Extract the [x, y] coordinate from the center of the cell holding the provided text.  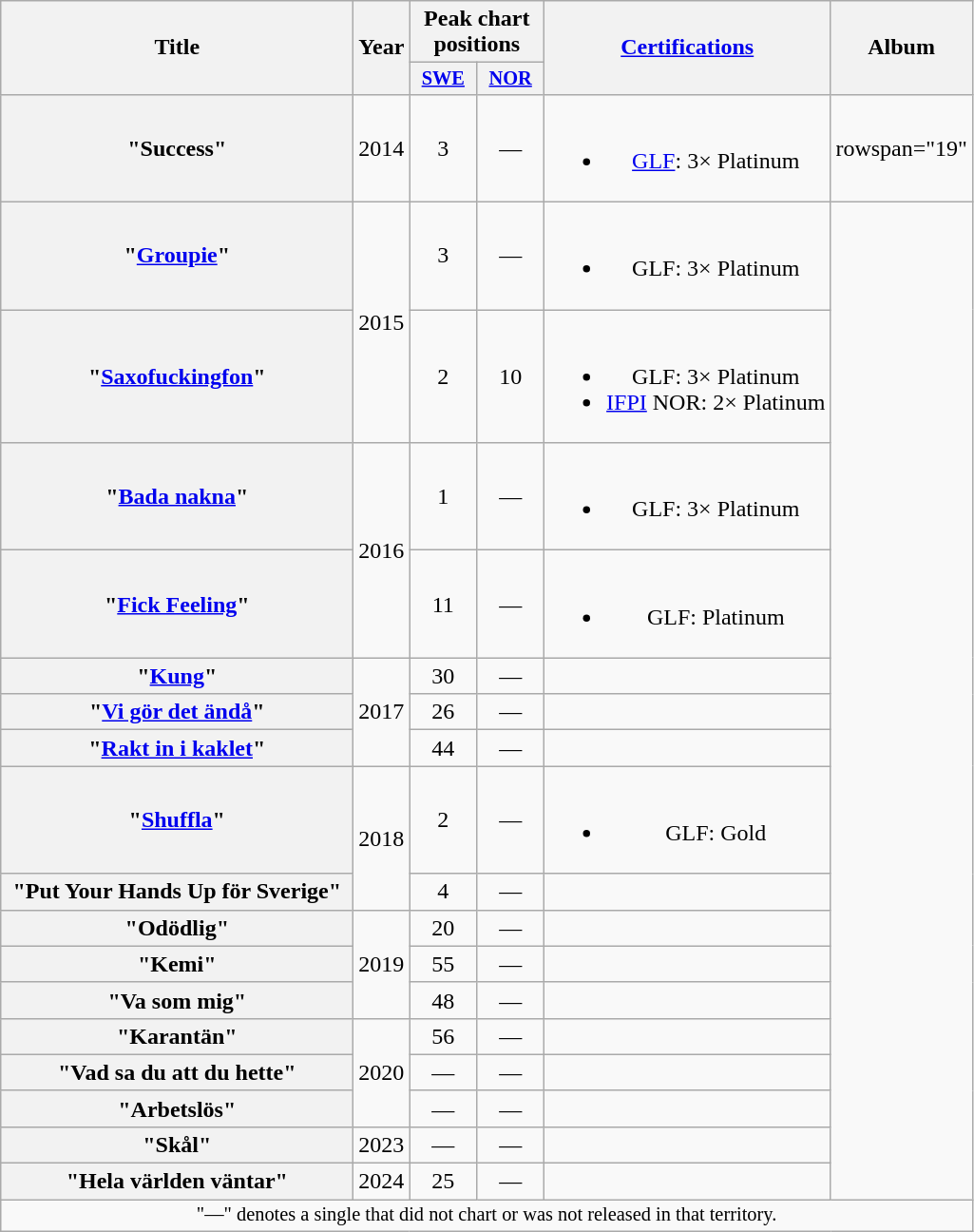
20 [443, 928]
GLF: 3× PlatinumIFPI NOR: 2× Platinum [688, 376]
1 [443, 496]
"Vad sa du att du hette" [177, 1072]
44 [443, 748]
"Kemi" [177, 964]
"Vi gör det ändå" [177, 712]
10 [511, 376]
55 [443, 964]
"Va som mig" [177, 1000]
"Groupie" [177, 257]
2019 [382, 964]
25 [443, 1182]
2024 [382, 1182]
"Shuffla" [177, 819]
2018 [382, 838]
"Karantän" [177, 1036]
2020 [382, 1072]
2015 [382, 323]
11 [443, 605]
4 [443, 892]
26 [443, 712]
"Rakt in i kaklet" [177, 748]
2014 [382, 148]
"Hela världen väntar" [177, 1182]
56 [443, 1036]
"Kung" [177, 676]
Peak chart positions [477, 32]
2023 [382, 1145]
2016 [382, 550]
"Odödlig" [177, 928]
48 [443, 1000]
GLF: Gold [688, 819]
"—" denotes a single that did not chart or was not released in that territory. [487, 1216]
"Bada nakna" [177, 496]
rowspan="19" [902, 148]
NOR [511, 79]
"Put Your Hands Up för Sverige" [177, 892]
2017 [382, 712]
"Saxofuckingfon" [177, 376]
Certifications [688, 48]
"Arbetslös" [177, 1108]
Title [177, 48]
30 [443, 676]
Year [382, 48]
SWE [443, 79]
"Skål" [177, 1145]
GLF: Platinum [688, 605]
Album [902, 48]
"Fick Feeling" [177, 605]
"Success" [177, 148]
